Return [X, Y] of the center of cell containing provided text 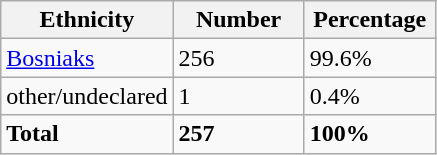
1 [238, 96]
100% [370, 134]
Percentage [370, 20]
Ethnicity [87, 20]
99.6% [370, 58]
Total [87, 134]
Bosniaks [87, 58]
0.4% [370, 96]
257 [238, 134]
other/undeclared [87, 96]
256 [238, 58]
Number [238, 20]
